Extract the [X, Y] coordinate from the center of the cell holding the provided text.  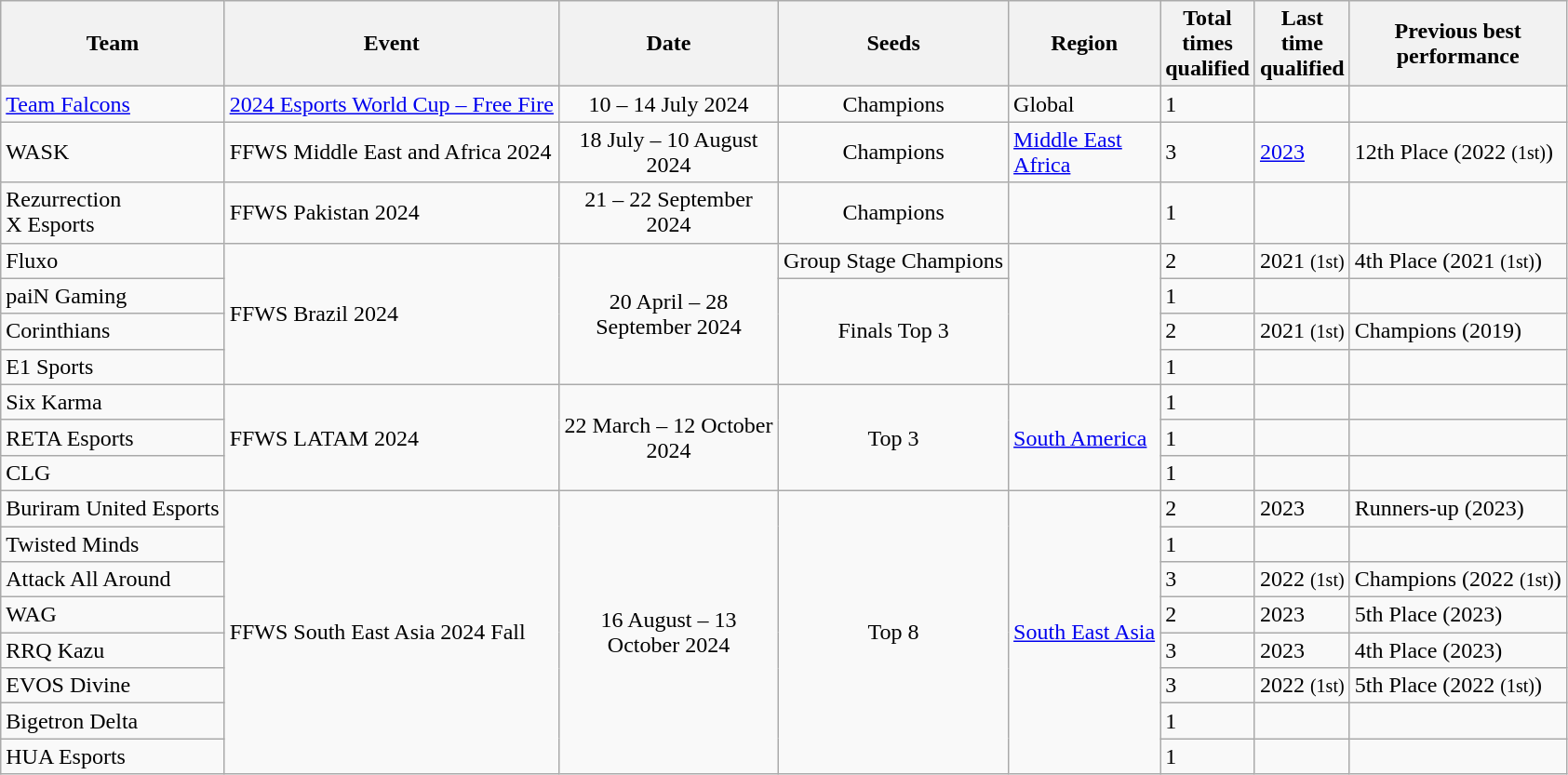
paiN Gaming [113, 296]
E1 Sports [113, 367]
Six Karma [113, 402]
Global [1085, 104]
RETA Esports [113, 437]
Event [391, 44]
Corinthians [113, 331]
5th Place (2023) [1457, 615]
18 July – 10 August 2024 [668, 153]
22 March – 12 October 2024 [668, 437]
21 – 22 September 2024 [668, 212]
FFWS Middle East and Africa 2024 [391, 153]
Group Stage Champions [893, 261]
Totaltimesqualified [1208, 44]
4th Place (2023) [1457, 650]
Runners-up (2023) [1457, 508]
Finals Top 3 [893, 331]
Region [1085, 44]
WAG [113, 615]
5th Place (2022 (1st)) [1457, 686]
FFWS Brazil 2024 [391, 314]
Champions (2019) [1457, 331]
Seeds [893, 44]
2024 Esports World Cup – Free Fire [391, 104]
South East Asia [1085, 632]
Top 8 [893, 632]
Fluxo [113, 261]
FFWS South East Asia 2024 Fall [391, 632]
WASK [113, 153]
FFWS LATAM 2024 [391, 437]
20 April – 28 September 2024 [668, 314]
Twisted Minds [113, 544]
Team [113, 44]
Bigetron Delta [113, 721]
Buriram United Esports [113, 508]
Top 3 [893, 437]
Lasttimequalified [1302, 44]
16 August – 13 October 2024 [668, 632]
EVOS Divine [113, 686]
RRQ Kazu [113, 650]
FFWS Pakistan 2024 [391, 212]
Rezurrection X Esports [113, 212]
CLG [113, 473]
Date [668, 44]
South America [1085, 437]
Middle East Africa [1085, 153]
Champions (2022 (1st)) [1457, 580]
12th Place (2022 (1st)) [1457, 153]
10 – 14 July 2024 [668, 104]
Team Falcons [113, 104]
HUA Esports [113, 756]
Previous best performance [1457, 44]
4th Place (2021 (1st)) [1457, 261]
Attack All Around [113, 580]
